Return the [x, y] coordinate for the center point of the cell that contains the specified text.  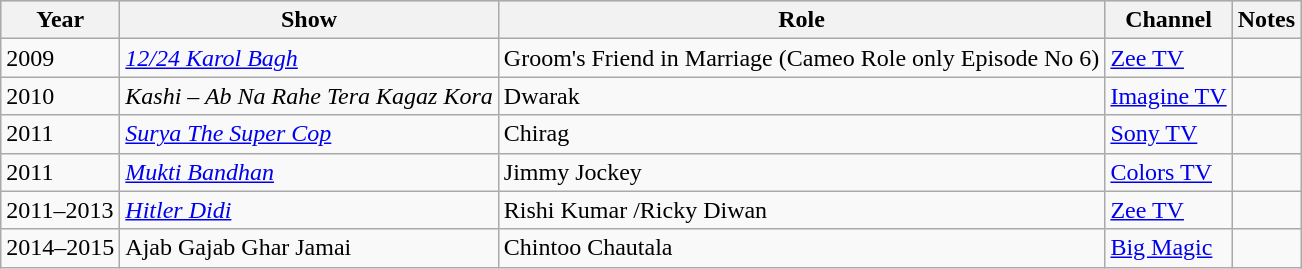
2014–2015 [60, 248]
Sony TV [1168, 134]
Big Magic [1168, 248]
2009 [60, 58]
Ajab Gajab Ghar Jamai [309, 248]
Dwarak [802, 96]
Colors TV [1168, 172]
Chirag [802, 134]
Mukti Bandhan [309, 172]
Imagine TV [1168, 96]
Show [309, 20]
Rishi Kumar /Ricky Diwan [802, 210]
12/24 Karol Bagh [309, 58]
Jimmy Jockey [802, 172]
Hitler Didi [309, 210]
Chintoo Chautala [802, 248]
2011–2013 [60, 210]
Kashi – Ab Na Rahe Tera Kagaz Kora [309, 96]
Notes [1266, 20]
Role [802, 20]
2010 [60, 96]
Channel [1168, 20]
Surya The Super Cop [309, 134]
Groom's Friend in Marriage (Cameo Role only Episode No 6) [802, 58]
Year [60, 20]
